Scan for the cell matching the given text and deliver its [X, Y] coordinate at center. 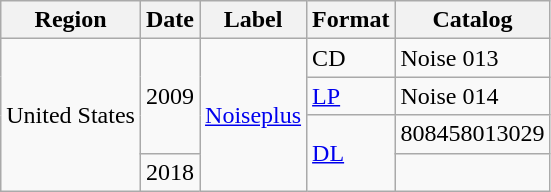
2018 [170, 172]
Noise 013 [472, 58]
CD [351, 58]
Date [170, 20]
Region [71, 20]
Noiseplus [254, 115]
Catalog [472, 20]
2009 [170, 96]
LP [351, 96]
United States [71, 115]
DL [351, 153]
Noise 014 [472, 96]
808458013029 [472, 134]
Label [254, 20]
Format [351, 20]
